Detect which cell encompasses the target text, then output its [x, y] center coordinate. 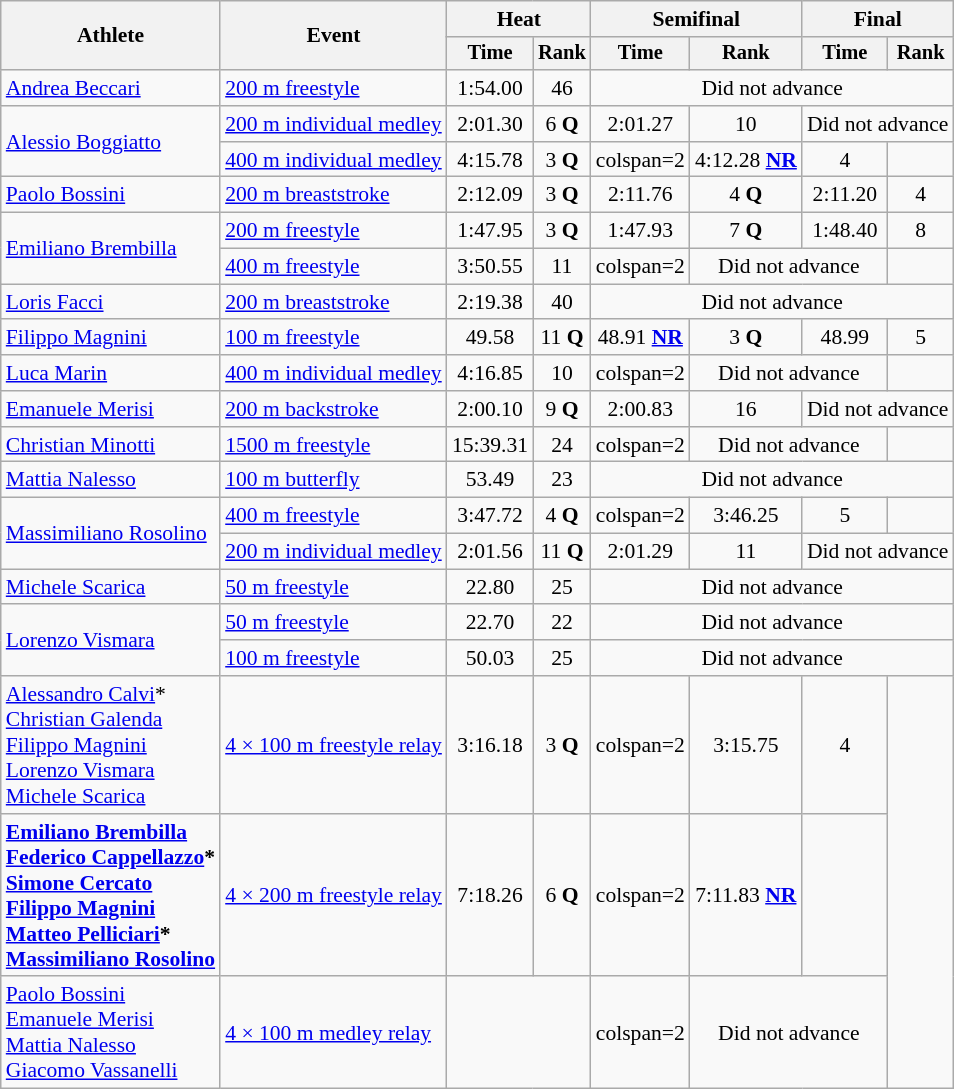
24 [562, 445]
100 m butterfly [334, 480]
46 [562, 88]
Mattia Nalesso [110, 480]
Massimiliano Rosolino [110, 534]
1500 m freestyle [334, 445]
Filippo Magnini [110, 338]
Emanuele Merisi [110, 409]
Emiliano BrembillaFederico Cappellazzo*Simone CercatoFilippo MagniniMatteo Pelliciari*Massimiliano Rosolino [110, 896]
2:00.83 [640, 409]
16 [746, 409]
2:11.20 [845, 195]
3:50.55 [490, 267]
Alessio Boggiatto [110, 142]
3:47.72 [490, 516]
1:48.40 [845, 231]
2:01.27 [640, 124]
2:00.10 [490, 409]
7 Q [746, 231]
7:11.83 NR [746, 896]
22 [562, 623]
Paolo BossiniEmanuele MerisiMattia NalessoGiacomo Vassanelli [110, 1033]
2:12.09 [490, 195]
Alessandro Calvi*Christian GalendaFilippo MagniniLorenzo VismaraMichele Scarica [110, 745]
4:15.78 [490, 160]
Christian Minotti [110, 445]
40 [562, 302]
9 Q [562, 409]
200 m backstroke [334, 409]
Heat [519, 19]
Paolo Bossini [110, 195]
4:12.28 NR [746, 160]
50.03 [490, 658]
2:01.56 [490, 552]
Lorenzo Vismara [110, 640]
22.80 [490, 587]
4 × 100 m medley relay [334, 1033]
3:46.25 [746, 516]
Andrea Beccari [110, 88]
2:19.38 [490, 302]
48.91 NR [640, 338]
22.70 [490, 623]
1:47.95 [490, 231]
Michele Scarica [110, 587]
Loris Facci [110, 302]
48.99 [845, 338]
53.49 [490, 480]
Final [878, 19]
Semifinal [696, 19]
3:16.18 [490, 745]
2:11.76 [640, 195]
4 × 100 m freestyle relay [334, 745]
15:39.31 [490, 445]
Event [334, 36]
7:18.26 [490, 896]
4 × 200 m freestyle relay [334, 896]
Emiliano Brembilla [110, 248]
49.58 [490, 338]
2:01.29 [640, 552]
Luca Marin [110, 373]
8 [921, 231]
Athlete [110, 36]
23 [562, 480]
4:16.85 [490, 373]
1:47.93 [640, 231]
3:15.75 [746, 745]
1:54.00 [490, 88]
2:01.30 [490, 124]
